Locate the cell with the specified text and output its (X, Y) center coordinate. 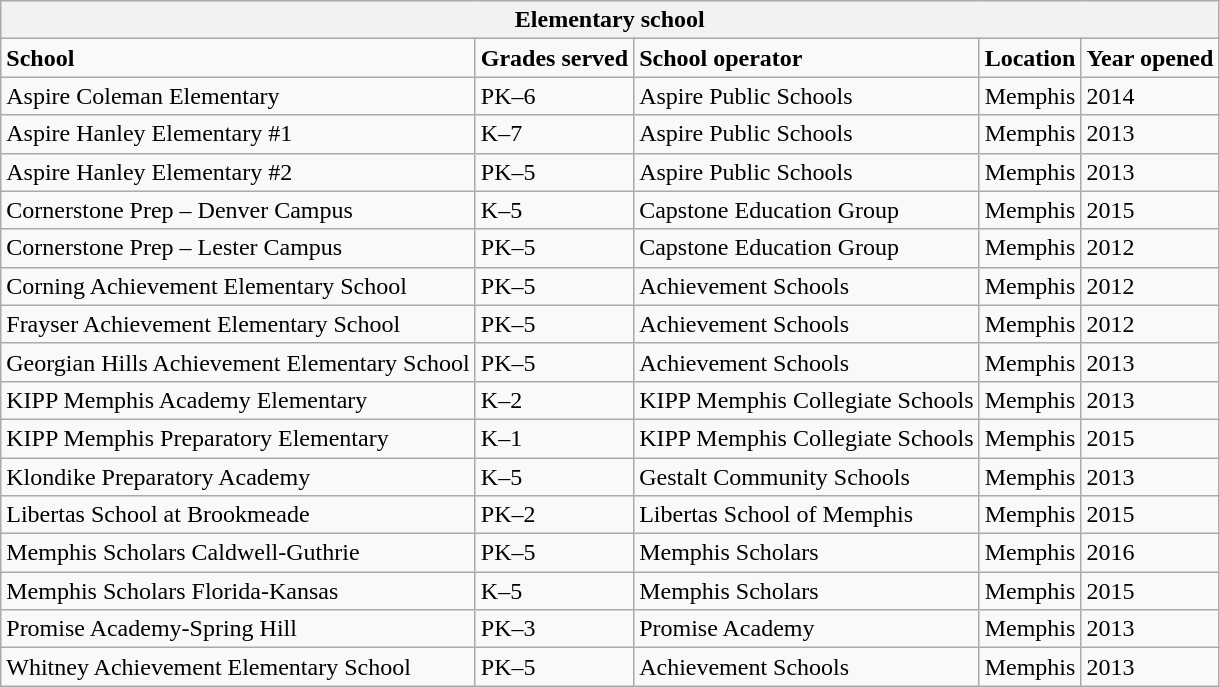
PK–2 (554, 515)
Gestalt Community Schools (807, 477)
Elementary school (610, 20)
Year opened (1150, 58)
Libertas School of Memphis (807, 515)
PK–6 (554, 96)
Cornerstone Prep – Lester Campus (238, 248)
2014 (1150, 96)
K–1 (554, 438)
School operator (807, 58)
Klondike Preparatory Academy (238, 477)
2016 (1150, 553)
Promise Academy-Spring Hill (238, 629)
School (238, 58)
Georgian Hills Achievement Elementary School (238, 362)
Grades served (554, 58)
KIPP Memphis Academy Elementary (238, 400)
Whitney Achievement Elementary School (238, 667)
PK–3 (554, 629)
Frayser Achievement Elementary School (238, 324)
Memphis Scholars Florida-Kansas (238, 591)
K–7 (554, 134)
Memphis Scholars Caldwell-Guthrie (238, 553)
K–2 (554, 400)
Aspire Coleman Elementary (238, 96)
Cornerstone Prep – Denver Campus (238, 210)
Corning Achievement Elementary School (238, 286)
Aspire Hanley Elementary #1 (238, 134)
Location (1030, 58)
Libertas School at Brookmeade (238, 515)
KIPP Memphis Preparatory Elementary (238, 438)
Aspire Hanley Elementary #2 (238, 172)
Promise Academy (807, 629)
